Search for the cell housing the specified text and yield its (x, y) center coordinate. 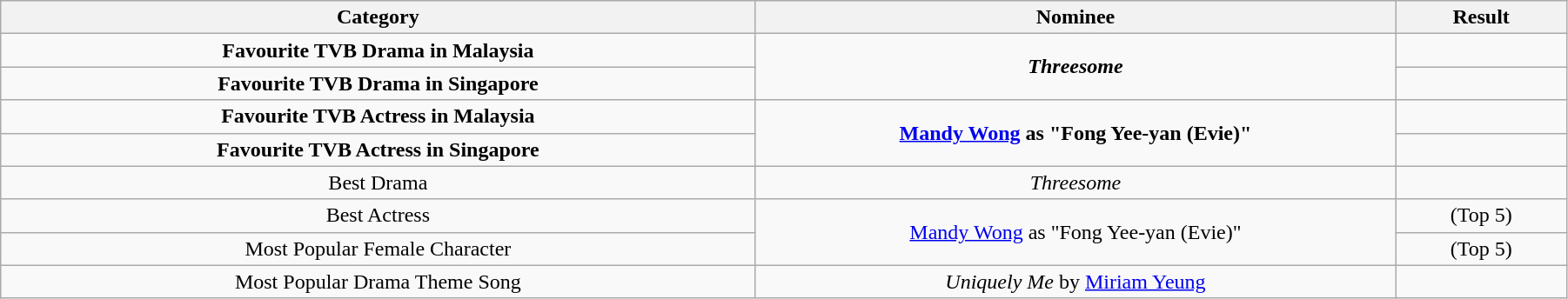
Best Drama (378, 183)
Favourite TVB Actress in Malaysia (378, 116)
Category (378, 17)
Most Popular Female Character (378, 249)
Best Actress (378, 216)
Favourite TVB Actress in Singapore (378, 149)
Nominee (1075, 17)
Result (1481, 17)
Uniquely Me by Miriam Yeung (1075, 282)
Favourite TVB Drama in Singapore (378, 83)
Most Popular Drama Theme Song (378, 282)
Favourite TVB Drama in Malaysia (378, 50)
